Find where the given text appears and provide that cell's center as [X, Y] coordinate. 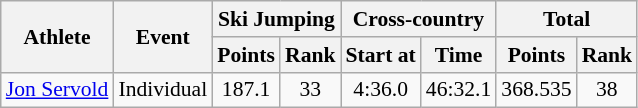
Time [458, 55]
Athlete [58, 36]
187.1 [246, 90]
Start at [381, 55]
Total [566, 19]
Jon Servold [58, 90]
4:36.0 [381, 90]
Ski Jumping [276, 19]
Cross-country [419, 19]
38 [608, 90]
33 [310, 90]
368.535 [536, 90]
Individual [162, 90]
Event [162, 36]
46:32.1 [458, 90]
